Locate the cell with the specified text and output its (x, y) center coordinate. 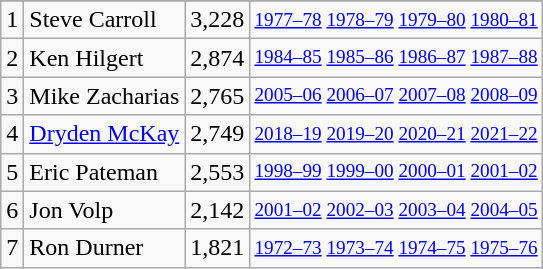
Dryden McKay (104, 134)
1 (12, 20)
2,142 (218, 210)
Steve Carroll (104, 20)
3 (12, 96)
Mike Zacharias (104, 96)
2,874 (218, 58)
5 (12, 172)
Ron Durner (104, 248)
2,765 (218, 96)
Eric Pateman (104, 172)
3,228 (218, 20)
2005–06 2006–07 2007–08 2008–09 (396, 96)
4 (12, 134)
Ken Hilgert (104, 58)
Jon Volp (104, 210)
6 (12, 210)
2,553 (218, 172)
7 (12, 248)
1984–85 1985–86 1986–87 1987–88 (396, 58)
2001–02 2002–03 2003–04 2004–05 (396, 210)
2,749 (218, 134)
1,821 (218, 248)
1998–99 1999–00 2000–01 2001–02 (396, 172)
2018–19 2019–20 2020–21 2021–22 (396, 134)
1977–78 1978–79 1979–80 1980–81 (396, 20)
2 (12, 58)
1972–73 1973–74 1974–75 1975–76 (396, 248)
